Locate the cell with the specified text and output its (x, y) center coordinate. 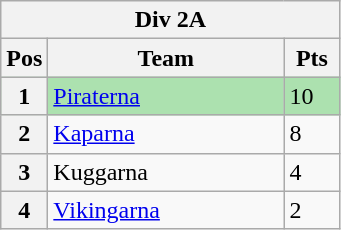
Vikingarna (166, 210)
10 (312, 96)
Div 2A (170, 20)
Kuggarna (166, 172)
8 (312, 134)
Pos (24, 58)
Pts (312, 58)
Piraterna (166, 96)
Kaparna (166, 134)
1 (24, 96)
3 (24, 172)
Team (166, 58)
